Scan for the cell matching the given text and deliver its (x, y) coordinate at center. 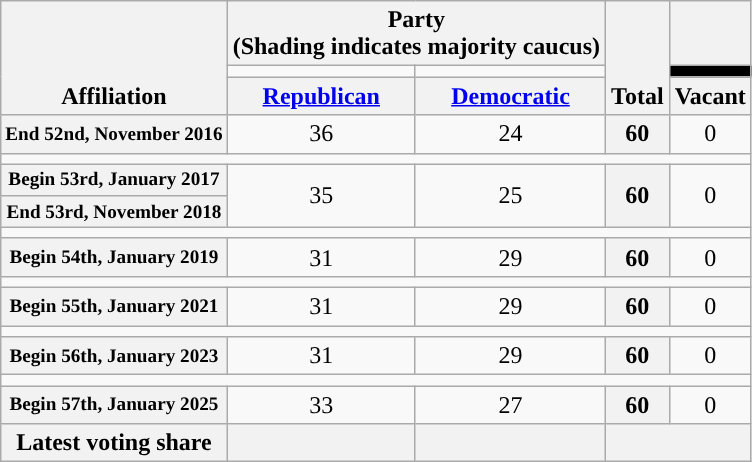
Total (638, 58)
Vacant (710, 96)
35 (321, 196)
Latest voting share (114, 443)
Begin 54th, January 2019 (114, 257)
Party (Shading indicates majority caucus) (416, 34)
Begin 57th, January 2025 (114, 405)
End 52nd, November 2016 (114, 134)
27 (510, 405)
Affiliation (114, 58)
36 (321, 134)
24 (510, 134)
33 (321, 405)
Republican (321, 96)
Begin 55th, January 2021 (114, 307)
25 (510, 196)
Democratic (510, 96)
End 53rd, November 2018 (114, 212)
Begin 56th, January 2023 (114, 356)
Begin 53rd, January 2017 (114, 180)
